Locate the cell with the specified text and output its (x, y) center coordinate. 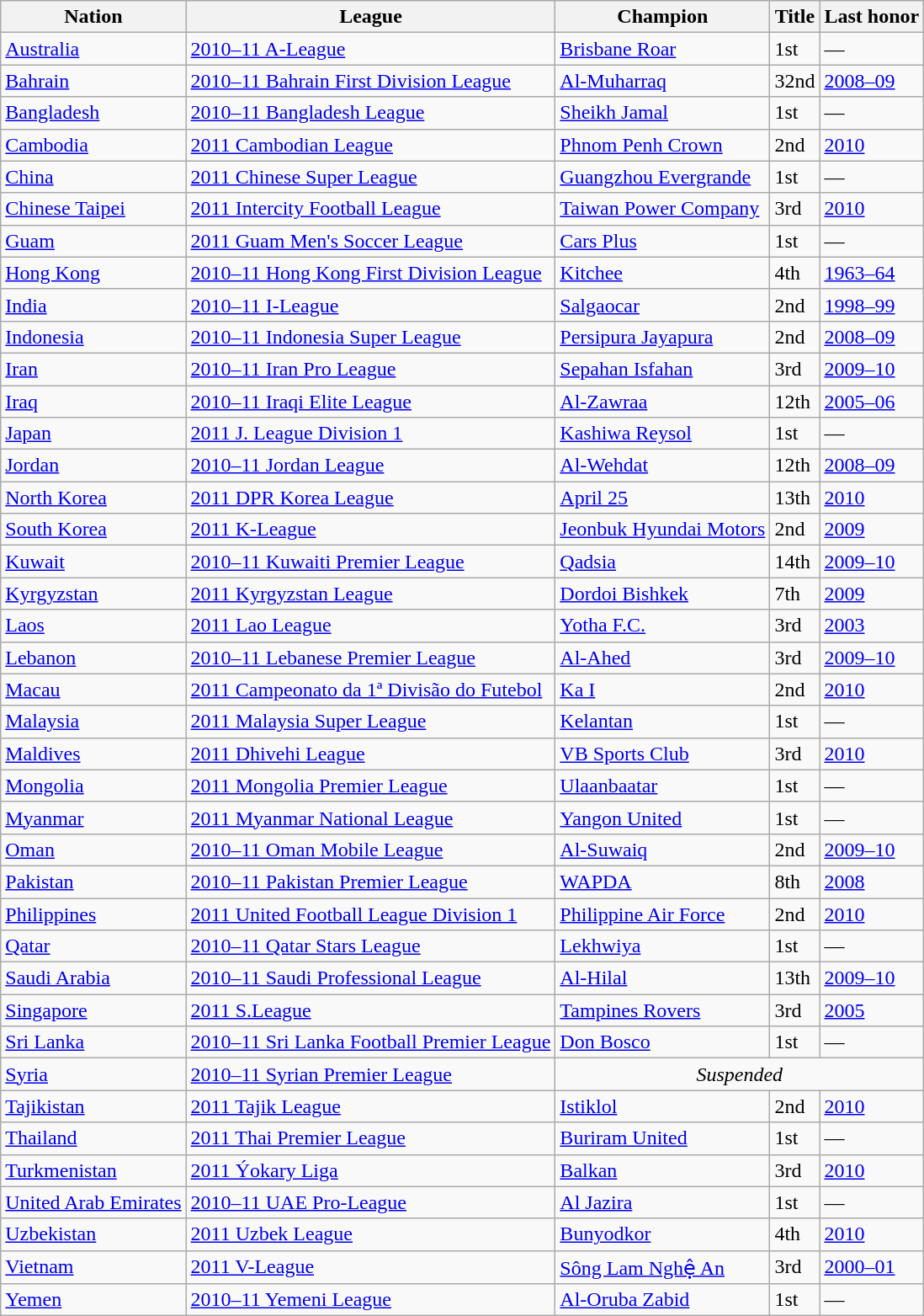
Australia (93, 49)
Thailand (93, 1138)
2010–11 A-League (370, 49)
China (93, 177)
8th (794, 882)
2010–11 Iran Pro League (370, 369)
Philippines (93, 914)
Lebanon (93, 658)
2011 United Football League Division 1 (370, 914)
2011 Malaysia Super League (370, 722)
2010–11 Oman Mobile League (370, 850)
Don Bosco (663, 1042)
Cars Plus (663, 241)
2005–06 (872, 402)
Pakistan (93, 882)
Kelantan (663, 722)
Hong Kong (93, 273)
2010–11 Kuwaiti Premier League (370, 562)
2011 Tajik League (370, 1106)
Macau (93, 690)
32nd (794, 81)
7th (794, 594)
Al Jazira (663, 1202)
2010–11 Hong Kong First Division League (370, 273)
2000–01 (872, 1267)
Brisbane Roar (663, 49)
Philippine Air Force (663, 914)
2011 Myanmar National League (370, 818)
2010–11 Iraqi Elite League (370, 402)
2011 V-League (370, 1267)
2011 S.League (370, 1010)
Yangon United (663, 818)
2011 Lao League (370, 626)
India (93, 305)
1963–64 (872, 273)
2010–11 Bangladesh League (370, 113)
2011 Campeonato da 1ª Divisão do Futebol (370, 690)
Champion (663, 17)
Iraq (93, 402)
Al-Suwaiq (663, 850)
Sri Lanka (93, 1042)
14th (794, 562)
Sông Lam Nghệ An (663, 1267)
Mongolia (93, 786)
Maldives (93, 754)
Al-Muharraq (663, 81)
Uzbekistan (93, 1234)
2010–11 Yemeni League (370, 1300)
2010–11 Pakistan Premier League (370, 882)
Al-Oruba Zabid (663, 1300)
2010–11 Saudi Professional League (370, 978)
League (370, 17)
2008 (872, 882)
Salgaocar (663, 305)
Balkan (663, 1170)
2010–11 Bahrain First Division League (370, 81)
Indonesia (93, 337)
Oman (93, 850)
Bunyodkor (663, 1234)
Taiwan Power Company (663, 209)
2010–11 Jordan League (370, 466)
Yemen (93, 1300)
2005 (872, 1010)
Qatar (93, 946)
VB Sports Club (663, 754)
Ka I (663, 690)
Sepahan Isfahan (663, 369)
Qadsia (663, 562)
2011 Ýokary Liga (370, 1170)
Tajikistan (93, 1106)
2010–11 I-League (370, 305)
Bahrain (93, 81)
Chinese Taipei (93, 209)
Phnom Penh Crown (663, 145)
Kitchee (663, 273)
1998–99 (872, 305)
2011 DPR Korea League (370, 498)
South Korea (93, 530)
Malaysia (93, 722)
2011 Cambodian League (370, 145)
2011 J. League Division 1 (370, 434)
Guam (93, 241)
Istiklol (663, 1106)
WAPDA (663, 882)
Jeonbuk Hyundai Motors (663, 530)
Singapore (93, 1010)
Kashiwa Reysol (663, 434)
United Arab Emirates (93, 1202)
2010–11 Sri Lanka Football Premier League (370, 1042)
Syria (93, 1074)
Yotha F.C. (663, 626)
Al-Wehdat (663, 466)
Kyrgyzstan (93, 594)
2003 (872, 626)
Vietnam (93, 1267)
2011 Thai Premier League (370, 1138)
2011 Uzbek League (370, 1234)
2011 Chinese Super League (370, 177)
Japan (93, 434)
2011 Intercity Football League (370, 209)
Lekhwiya (663, 946)
2011 Kyrgyzstan League (370, 594)
Guangzhou Evergrande (663, 177)
Last honor (872, 17)
Dordoi Bishkek (663, 594)
North Korea (93, 498)
Bangladesh (93, 113)
Nation (93, 17)
2011 Mongolia Premier League (370, 786)
Myanmar (93, 818)
Laos (93, 626)
2010–11 Qatar Stars League (370, 946)
2010–11 Indonesia Super League (370, 337)
2010–11 Syrian Premier League (370, 1074)
Cambodia (93, 145)
Ulaanbaatar (663, 786)
Al-Zawraa (663, 402)
2010–11 UAE Pro-League (370, 1202)
Al-Ahed (663, 658)
2011 Dhivehi League (370, 754)
Kuwait (93, 562)
April 25 (663, 498)
Title (794, 17)
Iran (93, 369)
Al-Hilal (663, 978)
Jordan (93, 466)
Saudi Arabia (93, 978)
2010–11 Lebanese Premier League (370, 658)
Buriram United (663, 1138)
Persipura Jayapura (663, 337)
Tampines Rovers (663, 1010)
Sheikh Jamal (663, 113)
Turkmenistan (93, 1170)
2011 K-League (370, 530)
Suspended (740, 1074)
2011 Guam Men's Soccer League (370, 241)
